Extract the [X, Y] coordinate from the center of the cell holding the provided text.  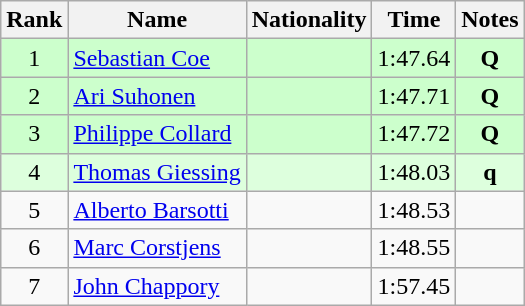
Rank [34, 20]
3 [34, 134]
Marc Corstjens [157, 248]
5 [34, 210]
1:48.53 [414, 210]
Ari Suhonen [157, 96]
4 [34, 172]
Philippe Collard [157, 134]
1:48.03 [414, 172]
Sebastian Coe [157, 58]
Notes [490, 20]
1:48.55 [414, 248]
Name [157, 20]
1:47.64 [414, 58]
Time [414, 20]
2 [34, 96]
Nationality [309, 20]
1 [34, 58]
1:47.71 [414, 96]
John Chappory [157, 286]
1:47.72 [414, 134]
6 [34, 248]
q [490, 172]
7 [34, 286]
Alberto Barsotti [157, 210]
Thomas Giessing [157, 172]
1:57.45 [414, 286]
